Extract the [X, Y] coordinate from the center of the cell holding the provided text.  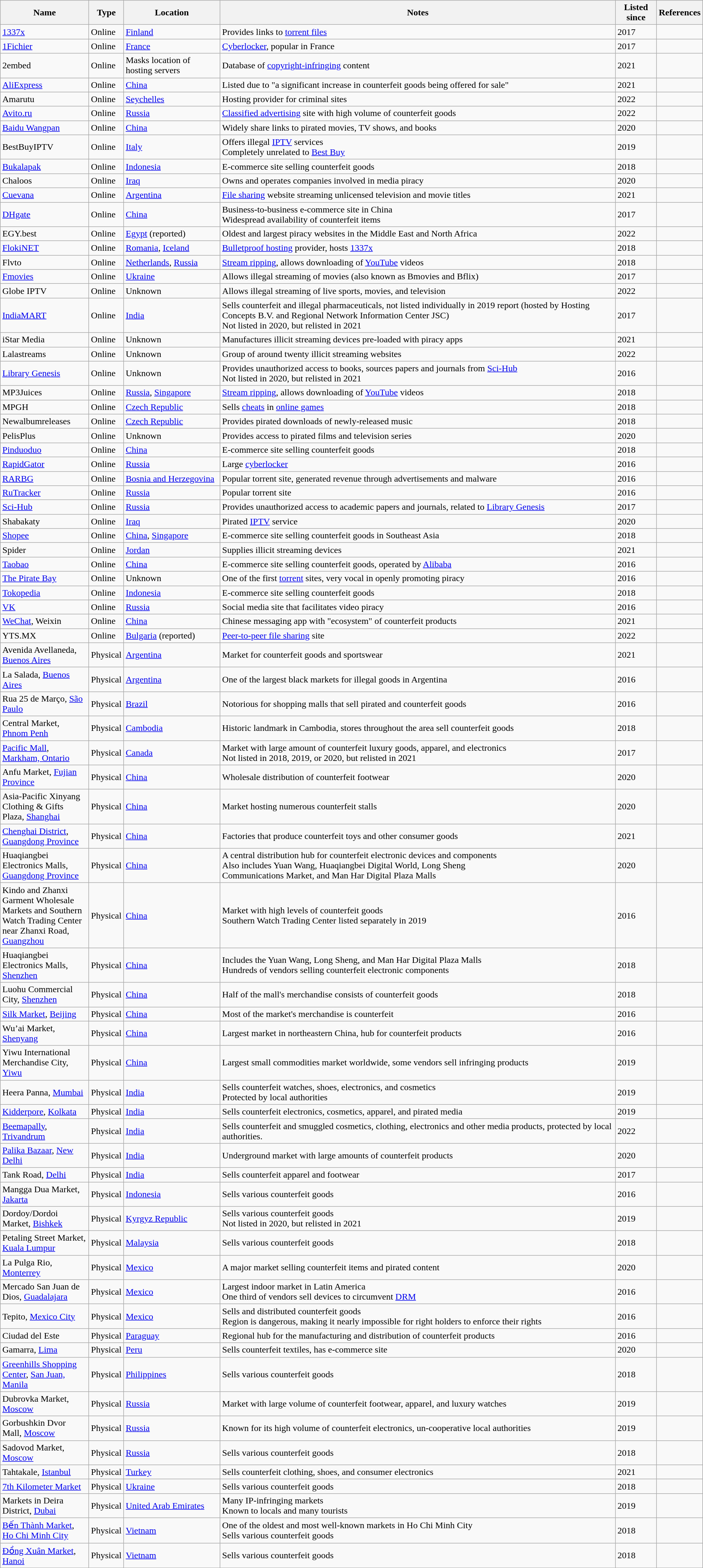
Many IP-infringing marketsKnown to locals and many tourists [418, 1505]
Silk Market, Beijing [45, 1014]
France [172, 46]
1Fichier [45, 46]
Regional hub for the manufacturing and distribution of counterfeit products [418, 1336]
2embed [45, 65]
Market hosting numerous counterfeit stalls [418, 807]
Huaqiangbei Electronics Malls, Shenzhen [45, 965]
Sells counterfeit electronics, cosmetics, apparel, and pirated media [418, 1112]
Popular torrent site, generated revenue through advertisements and malware [418, 479]
Avito.ru [45, 113]
Pacific Mall, Markham, Ontario [45, 752]
Notorious for shopping malls that sell pirated and counterfeit goods [418, 703]
1337x [45, 32]
Malaysia [172, 1243]
Underground market with large amounts of counterfeit products [418, 1155]
Most of the market's merchandise is counterfeit [418, 1014]
Sells counterfeit clothing, shoes, and consumer electronics [418, 1472]
One of the largest black markets for illegal goods in Argentina [418, 679]
Owns and operates companies involved in media piracy [418, 181]
Mangga Dua Market, Jakarta [45, 1194]
Bukalapak [45, 166]
Beemapally, Trivandrum [45, 1131]
Flvto [45, 262]
Market with high levels of counterfeit goodsSouthern Watch Trading Center listed separately in 2019 [418, 915]
Historic landmark in Cambodia, stores throughout the area sell counterfeit goods [418, 728]
Globe IPTV [45, 291]
Sells counterfeit apparel and footwear [418, 1175]
Bulletproof hosting provider, hosts 1337x [418, 248]
FlokiNET [45, 248]
Group of around twenty illicit streaming websites [418, 354]
Shabakaty [45, 521]
Mercado San Juan de Dios, Guadalajara [45, 1292]
RuTracker [45, 493]
Sells counterfeit watches, shoes, electronics, and cosmeticsProtected by local authorities [418, 1092]
China, Singapore [172, 536]
Taobao [45, 564]
Database of copyright-infringing content [418, 65]
VK [45, 607]
Includes the Yuan Wang, Long Sheng, and Man Har Digital Plaza MallsHundreds of vendors selling counterfeit electronic components [418, 965]
Shopee [45, 536]
Canada [172, 752]
Cyberlocker, popular in France [418, 46]
United Arab Emirates [172, 1505]
Tokopedia [45, 593]
7th Kilometer Market [45, 1486]
Provides access to pirated films and television series [418, 435]
Chinese messaging app with "ecosystem" of counterfeit products [418, 621]
Chenghai District, Guangdong Province [45, 836]
One of the oldest and most well-known markets in Ho Chi Minh CitySells various counterfeit goods [418, 1530]
MPGH [45, 407]
Business-to-business e-commerce site in ChinaWidespread availability of counterfeit items [418, 214]
Provides links to torrent files [418, 32]
Largest indoor market in Latin AmericaOne third of vendors sell devices to circumvent DRM [418, 1292]
Social media site that facilitates video piracy [418, 607]
Kindo and Zhanxi Garment Wholesale Markets and Southern Watch Trading Center near Zhanxi Road, Guangzhou [45, 915]
Gamarra, Lima [45, 1350]
Location [172, 13]
BestBuyIPTV [45, 147]
Popular torrent site [418, 493]
Sadovod Market, Moscow [45, 1453]
Sells various counterfeit goodsNot listed in 2020, but relisted in 2021 [418, 1219]
Tahtakale, Istanbul [45, 1472]
Pirated IPTV service [418, 521]
Allows illegal streaming of movies (also known as Bmovies and Bflix) [418, 277]
Italy [172, 147]
Turkey [172, 1472]
Listed since [636, 13]
Peru [172, 1350]
Philippines [172, 1374]
Kyrgyz Republic [172, 1219]
Known for its high volume of counterfeit electronics, un-cooperative local authorities [418, 1428]
Tank Road, Delhi [45, 1175]
Sells counterfeit textiles, has e-commerce site [418, 1350]
Dordoy/Dordoi Market, Bishkek [45, 1219]
Bến Thành Market, Ho Chi Minh City [45, 1530]
Finland [172, 32]
Greenhills Shopping Center, San Juan, Manila [45, 1374]
Name [45, 13]
Spider [45, 550]
AliExpress [45, 85]
E-commerce site selling counterfeit goods in Southeast Asia [418, 536]
E-commerce site selling counterfeit goods, operated by Alibaba [418, 564]
Kidderpore, Kolkata [45, 1112]
Offers illegal IPTV servicesCompletely unrelated to Best Buy [418, 147]
Half of the mall's merchandise consists of counterfeit goods [418, 995]
Palika Bazaar, New Delhi [45, 1155]
Supplies illicit streaming devices [418, 550]
Yiwu International Merchandise City, Yiwu [45, 1063]
Sells and distributed counterfeit goodsRegion is dangerous, making it nearly impossible for right holders to enforce their rights [418, 1316]
WeChat, Weixin [45, 621]
Ciudad del Este [45, 1336]
Newalbumreleases [45, 421]
Peer-to-peer file sharing site [418, 636]
Sci-Hub [45, 507]
La Salada, Buenos Aires [45, 679]
Bulgaria (reported) [172, 636]
Central Market, Phnom Penh [45, 728]
Oldest and largest piracy websites in the Middle East and North Africa [418, 234]
Romania, Iceland [172, 248]
Type [106, 13]
Netherlands, Russia [172, 262]
Largest small commodities market worldwide, some vendors sell infringing products [418, 1063]
EGY.best [45, 234]
Baidu Wangpan [45, 128]
Paraguay [172, 1336]
Allows illegal streaming of live sports, movies, and television [418, 291]
Hosting provider for criminal sites [418, 99]
PelisPlus [45, 435]
Markets in Deira District, Dubai [45, 1505]
Anfu Market, Fujian Province [45, 777]
DHgate [45, 214]
Classified advertising site with high volume of counterfeit goods [418, 113]
Pinduoduo [45, 450]
Egypt (reported) [172, 234]
Asia-Pacific Xinyang Clothing & Gifts Plaza, Shanghai [45, 807]
Cambodia [172, 728]
Huaqiangbei Electronics Malls, Guangdong Province [45, 866]
Market with large amount of counterfeit luxury goods, apparel, and electronicsNot listed in 2018, 2019, or 2020, but relisted in 2021 [418, 752]
Seychelles [172, 99]
Gorbushkin Dvor Mall, Moscow [45, 1428]
Tepito, Mexico City [45, 1316]
Bosnia and Herzegovina [172, 479]
YTS.MX [45, 636]
Rua 25 de Março, São Paulo [45, 703]
Wu’ai Market, Shenyang [45, 1033]
Wholesale distribution of counterfeit footwear [418, 777]
Market with large volume of counterfeit footwear, apparel, and luxury watches [418, 1404]
A major market selling counterfeit items and pirated content [418, 1267]
Chaloos [45, 181]
Cuevana [45, 195]
Russia, Singapore [172, 393]
Notes [418, 13]
Provides unauthorized access to books, sources papers and journals from Sci-HubNot listed in 2020, but relisted in 2021 [418, 373]
Sells cheats in online games [418, 407]
One of the first torrent sites, very vocal in openly promoting piracy [418, 578]
Masks location of hosting servers [172, 65]
Avenida Avellaneda, Buenos Aires [45, 655]
Petaling Street Market, Kuala Lumpur [45, 1243]
Sells counterfeit and smuggled cosmetics, clothing, electronics and other media products, protected by local authorities. [418, 1131]
Provides pirated downloads of newly-released music [418, 421]
iStar Media [45, 340]
References [680, 13]
Manufactures illicit streaming devices pre-loaded with piracy apps [418, 340]
Large cyberlocker [418, 464]
Heera Panna, Mumbai [45, 1092]
Brazil [172, 703]
Fmovies [45, 277]
Listed due to "a significant increase in counterfeit goods being offered for sale" [418, 85]
Provides unauthorized access to academic papers and journals, related to Library Genesis [418, 507]
Library Genesis [45, 373]
Luohu Commercial City, Shenzhen [45, 995]
Widely share links to pirated movies, TV shows, and books [418, 128]
Jordan [172, 550]
Largest market in northeastern China, hub for counterfeit products [418, 1033]
File sharing website streaming unlicensed television and movie titles [418, 195]
Factories that produce counterfeit toys and other consumer goods [418, 836]
La Pulga Rio, Monterrey [45, 1267]
The Pirate Bay [45, 578]
RapidGator [45, 464]
MP3Juices [45, 393]
Dubrovka Market, Moscow [45, 1404]
RARBG [45, 479]
Đồng Xuân Market, Hanoi [45, 1556]
IndiaMART [45, 315]
Market for counterfeit goods and sportswear [418, 655]
Lalastreams [45, 354]
Amarutu [45, 99]
